For the text-containing cell, return its midpoint in [X, Y] coordinate format. 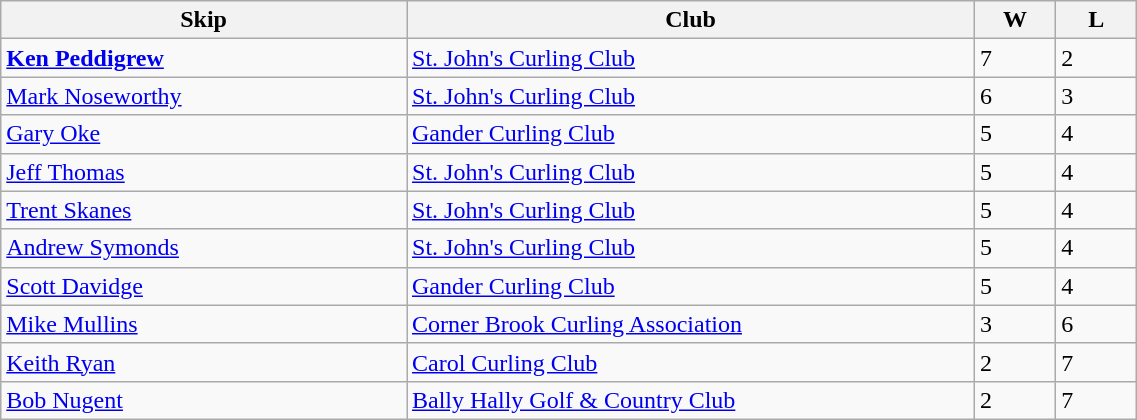
Mike Mullins [204, 324]
Carol Curling Club [690, 362]
Club [690, 20]
Jeff Thomas [204, 172]
Andrew Symonds [204, 248]
Trent Skanes [204, 210]
W [1016, 20]
Keith Ryan [204, 362]
Bob Nugent [204, 400]
Gary Oke [204, 134]
L [1096, 20]
Mark Noseworthy [204, 96]
Corner Brook Curling Association [690, 324]
Ken Peddigrew [204, 58]
Bally Hally Golf & Country Club [690, 400]
Skip [204, 20]
Scott Davidge [204, 286]
